Output the (X, Y) coordinate of the center of the cell containing the given text.  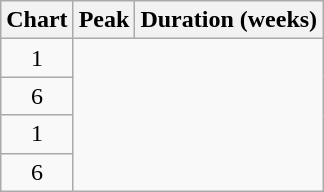
Chart (37, 20)
Peak (104, 20)
Duration (weeks) (229, 20)
